Find where the given text appears and provide that cell's center as [X, Y] coordinate. 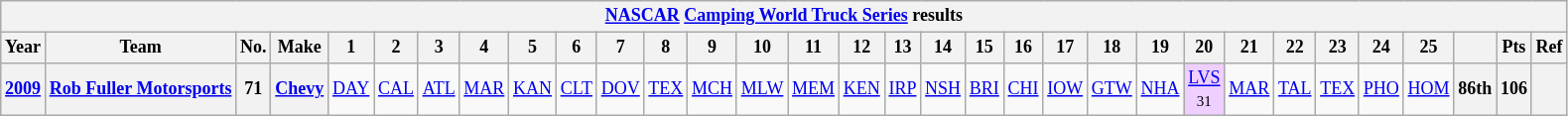
1 [351, 48]
13 [903, 48]
16 [1023, 48]
GTW [1112, 89]
19 [1160, 48]
11 [814, 48]
No. [254, 48]
CHI [1023, 89]
14 [943, 48]
15 [984, 48]
Make [300, 48]
TAL [1295, 89]
18 [1112, 48]
8 [666, 48]
2009 [24, 89]
NSH [943, 89]
5 [533, 48]
KAN [533, 89]
106 [1514, 89]
23 [1338, 48]
MCH [713, 89]
LVS31 [1205, 89]
BRI [984, 89]
DAY [351, 89]
22 [1295, 48]
IRP [903, 89]
10 [762, 48]
4 [484, 48]
DOV [620, 89]
CAL [397, 89]
17 [1066, 48]
2 [397, 48]
CLT [576, 89]
KEN [861, 89]
25 [1429, 48]
IOW [1066, 89]
PHO [1381, 89]
86th [1475, 89]
ATL [439, 89]
Team [140, 48]
Pts [1514, 48]
Year [24, 48]
Rob Fuller Motorsports [140, 89]
6 [576, 48]
NASCAR Camping World Truck Series results [784, 16]
20 [1205, 48]
MEM [814, 89]
HOM [1429, 89]
24 [1381, 48]
71 [254, 89]
MLW [762, 89]
NHA [1160, 89]
Ref [1549, 48]
7 [620, 48]
Chevy [300, 89]
21 [1249, 48]
9 [713, 48]
3 [439, 48]
12 [861, 48]
